Scan for the cell matching the given text and deliver its (x, y) coordinate at center. 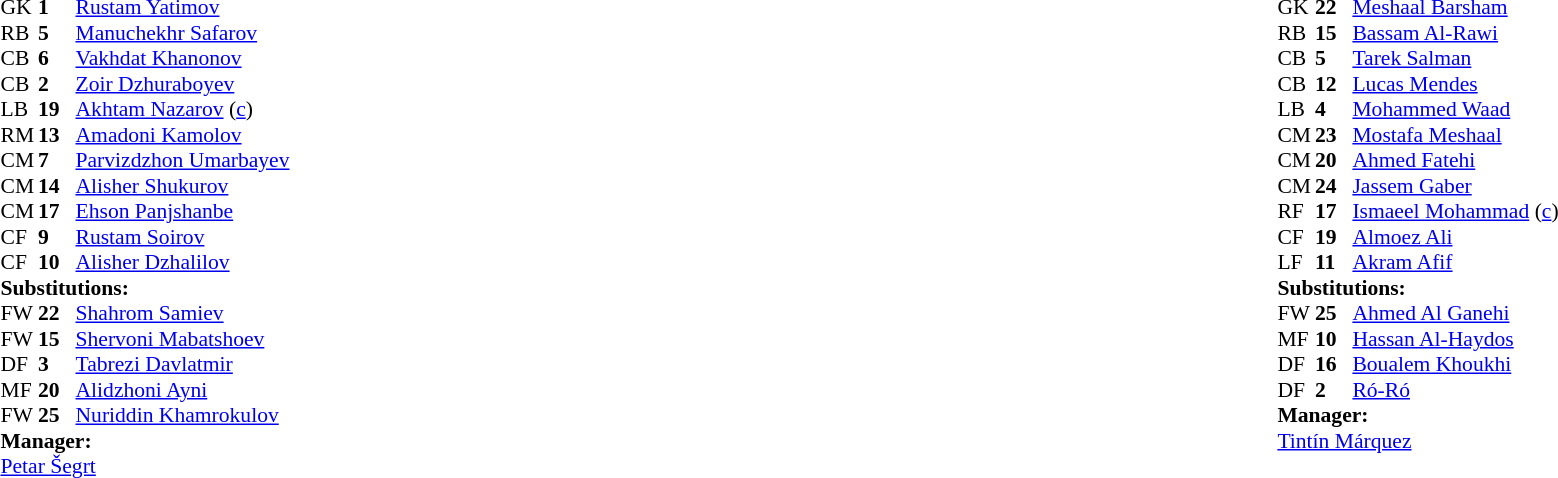
4 (1334, 109)
Boualem Khoukhi (1455, 365)
Akhtam Nazarov (c) (183, 109)
3 (57, 365)
Lucas Mendes (1455, 84)
LF (1296, 263)
Manuchekhr Safarov (183, 33)
12 (1334, 84)
Ehson Panjshanbe (183, 211)
Ahmed Al Ganehi (1455, 313)
23 (1334, 135)
22 (57, 313)
24 (1334, 186)
Zoir Dzhuraboyev (183, 84)
Mostafa Meshaal (1455, 135)
13 (57, 135)
Alisher Dzhalilov (183, 263)
Almoez Ali (1455, 237)
RM (19, 135)
Tarek Salman (1455, 59)
Nuriddin Khamrokulov (183, 415)
Rustam Soirov (183, 237)
7 (57, 161)
Alidzhoni Ayni (183, 390)
Parvizdzhon Umarbayev (183, 161)
Tabrezi Davlatmir (183, 365)
11 (1334, 263)
Alisher Shukurov (183, 186)
Akram Afif (1455, 263)
Tintín Márquez (1418, 441)
16 (1334, 365)
Shahrom Samiev (183, 313)
Amadoni Kamolov (183, 135)
14 (57, 186)
Ismaeel Mohammad (c) (1455, 211)
RF (1296, 211)
Hassan Al-Haydos (1455, 339)
Shervoni Mabatshoev (183, 339)
Vakhdat Khanonov (183, 59)
Mohammed Waad (1455, 109)
Jassem Gaber (1455, 186)
6 (57, 59)
Ahmed Fatehi (1455, 161)
Bassam Al-Rawi (1455, 33)
9 (57, 237)
Ró-Ró (1455, 390)
